Return the (X, Y) coordinate for the center point of the cell that contains the specified text.  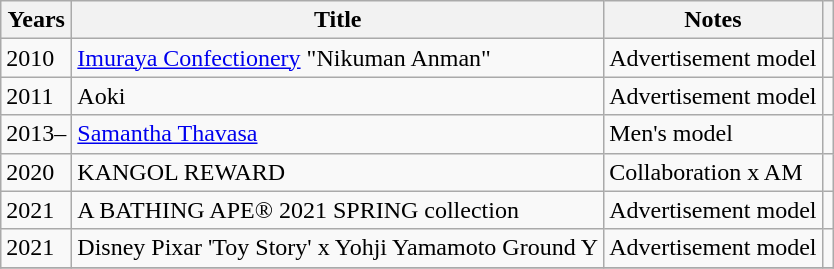
Disney Pixar 'Toy Story' x Yohji Yamamoto Ground Y (338, 248)
KANGOL REWARD (338, 172)
2013– (36, 134)
Imuraya Confectionery "Nikuman Anman" (338, 58)
2010 (36, 58)
2020 (36, 172)
Samantha Thavasa (338, 134)
Men's model (713, 134)
Notes (713, 20)
Collaboration x AM (713, 172)
2011 (36, 96)
Title (338, 20)
A BATHING APE® 2021 SPRING collection (338, 210)
Aoki (338, 96)
Years (36, 20)
